Pinpoint the cell where the given text exists, returning its (X, Y) midpoint coordinate. 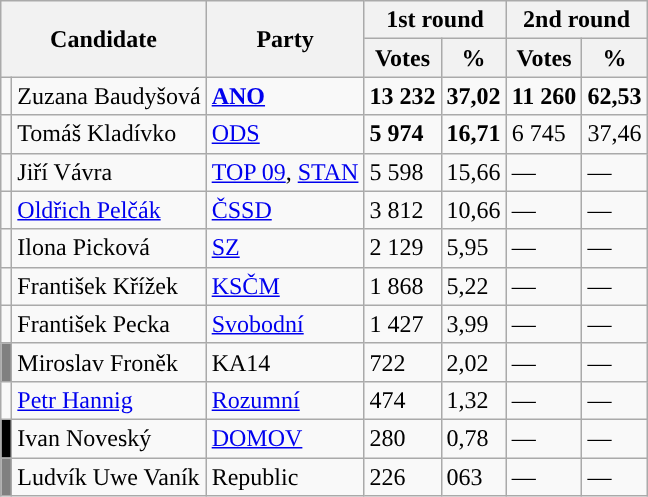
3 812 (402, 210)
Ludvík Uwe Vaník (109, 477)
Svobodní (285, 324)
280 (402, 438)
DOMOV (285, 438)
2nd round (576, 20)
Oldřich Pelčák (109, 210)
0,78 (474, 438)
10,66 (474, 210)
5 598 (402, 172)
TOP 09, STAN (285, 172)
226 (402, 477)
ANO (285, 96)
722 (402, 362)
Candidate (104, 39)
KA14 (285, 362)
16,71 (474, 134)
Party (285, 39)
Jiří Vávra (109, 172)
Ilona Picková (109, 248)
2 129 (402, 248)
6 745 (544, 134)
Petr Hannig (109, 400)
62,53 (614, 96)
Rozumní (285, 400)
5 974 (402, 134)
474 (402, 400)
13 232 (402, 96)
Zuzana Baudyšová (109, 96)
František Pecka (109, 324)
1 427 (402, 324)
15,66 (474, 172)
37,02 (474, 96)
1st round (435, 20)
Ivan Noveský (109, 438)
SZ (285, 248)
3,99 (474, 324)
Tomáš Kladívko (109, 134)
ČSSD (285, 210)
11 260 (544, 96)
Republic (285, 477)
5,22 (474, 286)
063 (474, 477)
Miroslav Froněk (109, 362)
5,95 (474, 248)
ODS (285, 134)
37,46 (614, 134)
František Křížek (109, 286)
1,32 (474, 400)
2,02 (474, 362)
1 868 (402, 286)
KSČM (285, 286)
